Return (x, y) of the center of cell containing provided text 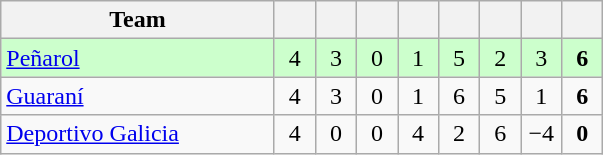
Deportivo Galicia (138, 134)
−4 (542, 134)
Peñarol (138, 58)
Team (138, 20)
Guaraní (138, 96)
